Provide the (x, y) coordinate of the cell's center where the given text is located.  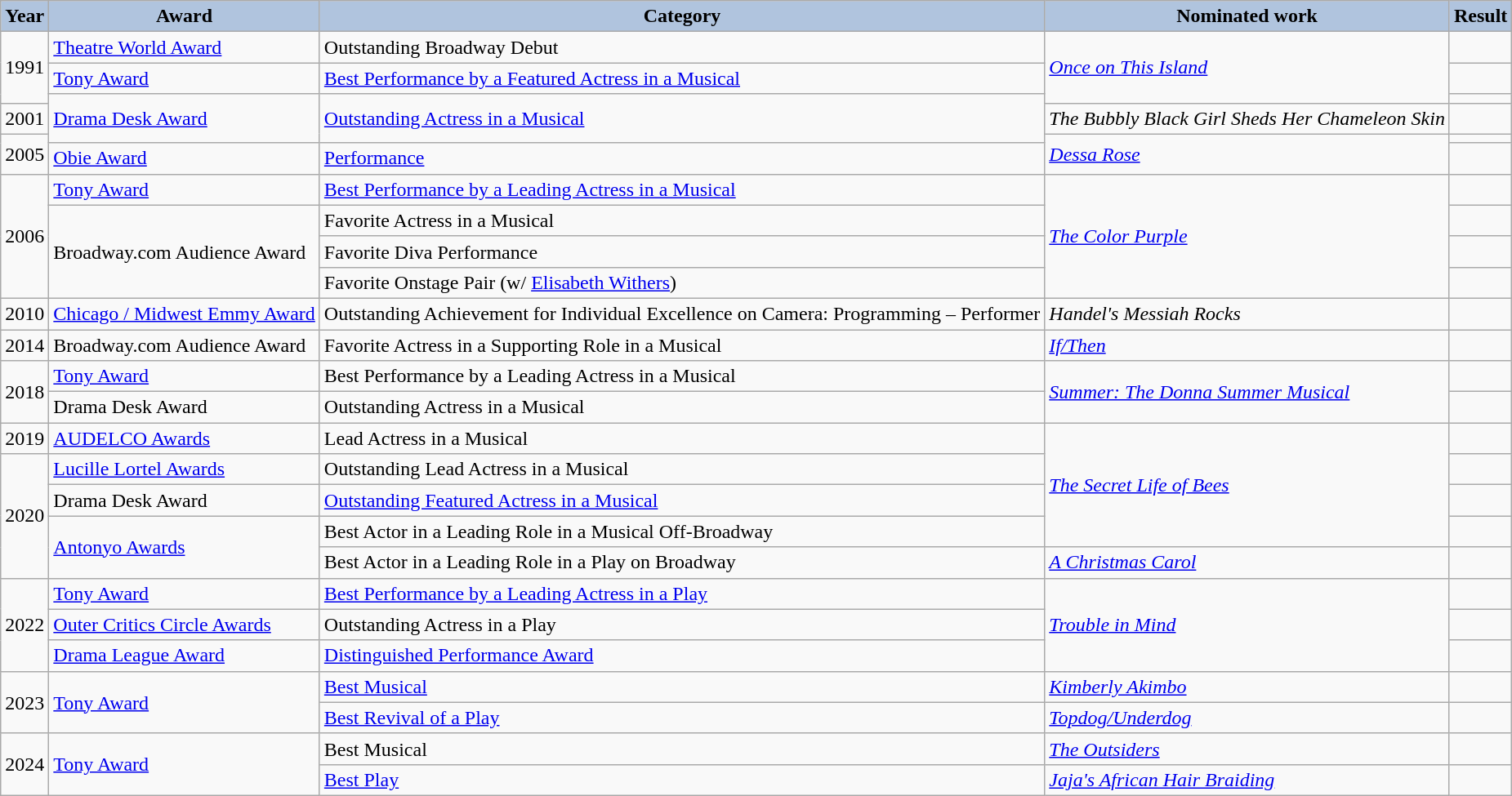
Category (681, 16)
2001 (25, 118)
Once on This Island (1247, 67)
Favorite Actress in a Musical (681, 220)
Result (1480, 16)
If/Then (1247, 345)
Outstanding Featured Actress in a Musical (681, 500)
Summer: The Donna Summer Musical (1247, 392)
2020 (25, 516)
Distinguished Performance Award (681, 656)
The Secret Life of Bees (1247, 485)
Kimberly Akimbo (1247, 687)
Antonyo Awards (185, 547)
2018 (25, 392)
Best Play (681, 780)
Outstanding Broadway Debut (681, 47)
The Color Purple (1247, 236)
2010 (25, 314)
Dessa Rose (1247, 153)
Best Performance by a Featured Actress in a Musical (681, 78)
2024 (25, 764)
Topdog/Underdog (1247, 718)
Nominated work (1247, 16)
AUDELCO Awards (185, 438)
Lucille Lortel Awards (185, 469)
Theatre World Award (185, 47)
Best Revival of a Play (681, 718)
Best Actor in a Leading Role in a Play on Broadway (681, 563)
Handel's Messiah Rocks (1247, 314)
Best Performance by a Leading Actress in a Play (681, 594)
2022 (25, 625)
A Christmas Carol (1247, 563)
The Outsiders (1247, 749)
2023 (25, 702)
Obie Award (185, 158)
Chicago / Midwest Emmy Award (185, 314)
Performance (681, 158)
2006 (25, 236)
Outstanding Lead Actress in a Musical (681, 469)
Favorite Diva Performance (681, 251)
1991 (25, 67)
Best Actor in a Leading Role in a Musical Off-Broadway (681, 531)
Outstanding Actress in a Play (681, 625)
2019 (25, 438)
The Bubbly Black Girl Sheds Her Chameleon Skin (1247, 118)
Lead Actress in a Musical (681, 438)
Outstanding Achievement for Individual Excellence on Camera: Programming – Performer (681, 314)
2005 (25, 153)
Year (25, 16)
Jaja's African Hair Braiding (1247, 780)
Outer Critics Circle Awards (185, 625)
Drama League Award (185, 656)
Trouble in Mind (1247, 625)
Award (185, 16)
Favorite Onstage Pair (w/ Elisabeth Withers) (681, 282)
2014 (25, 345)
Favorite Actress in a Supporting Role in a Musical (681, 345)
